Output the (x, y) coordinate of the center of the cell containing the given text.  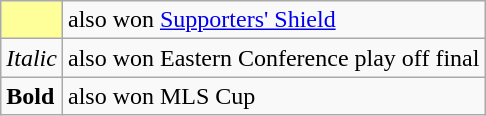
also won MLS Cup (273, 96)
Italic (32, 58)
also won Supporters' Shield (273, 20)
Bold (32, 96)
also won Eastern Conference play off final (273, 58)
